Capture the cell that displays the provided text and extract its (X, Y) central coordinate. 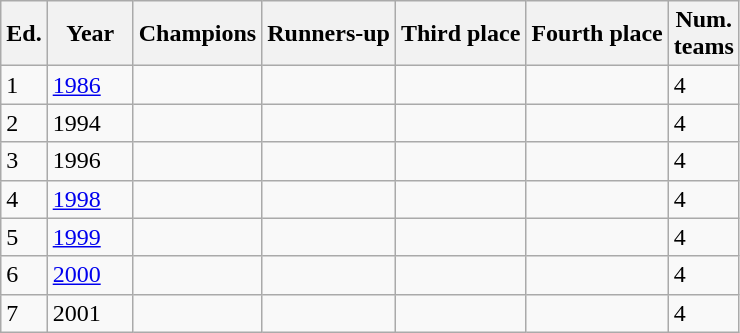
1994 (90, 123)
1986 (90, 85)
Year (90, 34)
2001 (90, 313)
Num.teams (704, 34)
5 (24, 237)
7 (24, 313)
1999 (90, 237)
1996 (90, 161)
1998 (90, 199)
2 (24, 123)
1 (24, 85)
3 (24, 161)
Third place (460, 34)
Champions (197, 34)
2000 (90, 275)
Fourth place (597, 34)
Ed. (24, 34)
6 (24, 275)
Runners-up (329, 34)
